Capture the cell that displays the provided text and extract its (X, Y) central coordinate. 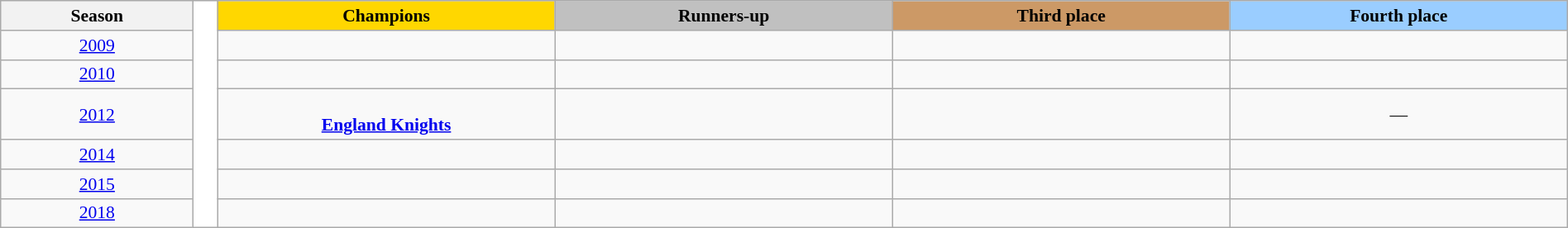
2010 (98, 74)
2009 (98, 45)
— (1398, 114)
2018 (98, 213)
Third place (1061, 16)
Runners-up (724, 16)
Season (98, 16)
2014 (98, 154)
Fourth place (1398, 16)
England Knights (386, 114)
Champions (386, 16)
2015 (98, 184)
2012 (98, 114)
